Output the (x, y) coordinate of the center of the cell containing the given text.  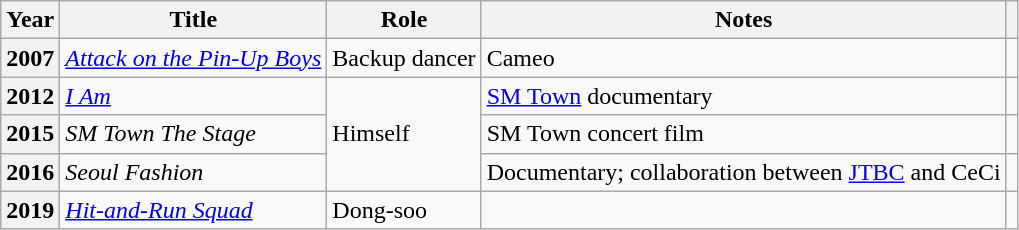
Notes (744, 20)
Cameo (744, 58)
2016 (30, 172)
SM Town The Stage (194, 134)
Documentary; collaboration between JTBC and CeCi (744, 172)
2019 (30, 210)
SM Town concert film (744, 134)
Hit-and-Run Squad (194, 210)
2012 (30, 96)
Himself (404, 134)
Backup dancer (404, 58)
Seoul Fashion (194, 172)
2007 (30, 58)
Dong-soo (404, 210)
Year (30, 20)
I Am (194, 96)
SM Town documentary (744, 96)
2015 (30, 134)
Role (404, 20)
Attack on the Pin-Up Boys (194, 58)
Title (194, 20)
